Capture the cell that displays the provided text and extract its [X, Y] central coordinate. 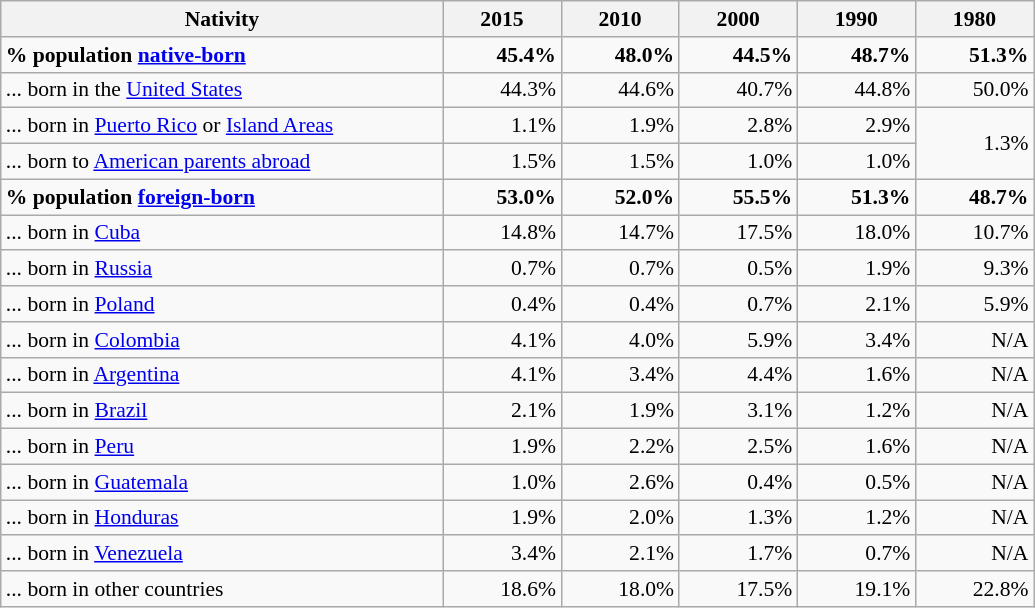
1.7% [738, 554]
2000 [738, 19]
10.7% [974, 233]
48.0% [620, 55]
Nativity [222, 19]
9.3% [974, 269]
... born in the United States [222, 90]
4.0% [620, 340]
2010 [620, 19]
3.1% [738, 411]
52.0% [620, 197]
... born in Honduras [222, 518]
... born in Peru [222, 447]
... born in Guatemala [222, 482]
55.5% [738, 197]
4.4% [738, 375]
... born in Cuba [222, 233]
44.6% [620, 90]
2.0% [620, 518]
... born in Venezuela [222, 554]
... born in Poland [222, 304]
40.7% [738, 90]
2.2% [620, 447]
1980 [974, 19]
44.3% [502, 90]
2.8% [738, 126]
... born in Colombia [222, 340]
... born in Argentina [222, 375]
14.7% [620, 233]
1.1% [502, 126]
44.8% [856, 90]
... born in Russia [222, 269]
14.8% [502, 233]
... born in other countries [222, 589]
44.5% [738, 55]
2.6% [620, 482]
... born to American parents abroad [222, 162]
% population foreign-born [222, 197]
1990 [856, 19]
18.6% [502, 589]
2.5% [738, 447]
50.0% [974, 90]
... born in Puerto Rico or Island Areas [222, 126]
2015 [502, 19]
53.0% [502, 197]
% population native-born [222, 55]
45.4% [502, 55]
19.1% [856, 589]
... born in Brazil [222, 411]
22.8% [974, 589]
2.9% [856, 126]
